Detect which cell encompasses the target text, then output its [X, Y] center coordinate. 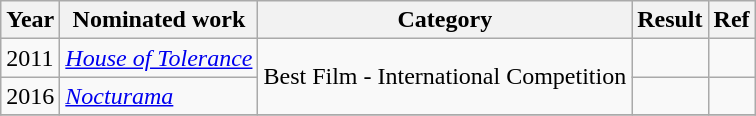
Ref [732, 20]
Result [670, 20]
Year [30, 20]
Best Film - International Competition [445, 77]
2016 [30, 96]
House of Tolerance [159, 58]
Nocturama [159, 96]
Category [445, 20]
2011 [30, 58]
Nominated work [159, 20]
